Search for the cell housing the specified text and yield its (X, Y) center coordinate. 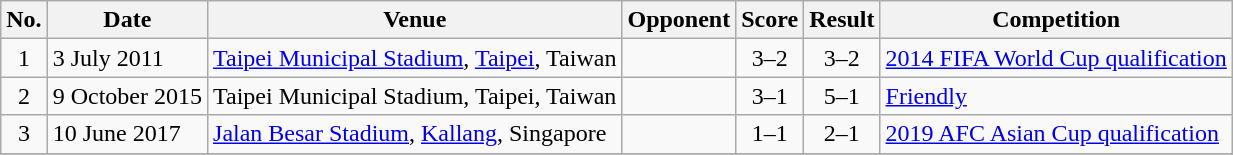
Score (770, 20)
3–1 (770, 96)
1–1 (770, 134)
Date (127, 20)
1 (24, 58)
Result (842, 20)
3 (24, 134)
Jalan Besar Stadium, Kallang, Singapore (415, 134)
3 July 2011 (127, 58)
9 October 2015 (127, 96)
Venue (415, 20)
Opponent (679, 20)
5–1 (842, 96)
No. (24, 20)
2019 AFC Asian Cup qualification (1056, 134)
2 (24, 96)
2014 FIFA World Cup qualification (1056, 58)
Friendly (1056, 96)
2–1 (842, 134)
Competition (1056, 20)
10 June 2017 (127, 134)
